For the text-containing cell, return its midpoint in [x, y] coordinate format. 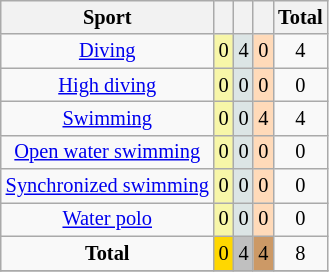
Swimming [108, 118]
Synchronized swimming [108, 186]
Water polo [108, 219]
8 [300, 253]
Diving [108, 51]
Sport [108, 17]
High diving [108, 85]
Open water swimming [108, 152]
